From the cell containing the given text, extract its center point as [x, y] coordinate. 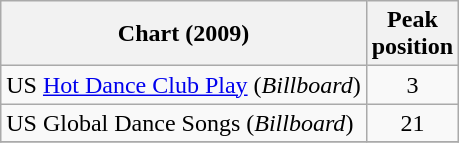
US Global Dance Songs (Billboard) [184, 123]
US Hot Dance Club Play (Billboard) [184, 85]
21 [412, 123]
Chart (2009) [184, 34]
3 [412, 85]
Peakposition [412, 34]
